Locate the cell with the specified text and output its [x, y] center coordinate. 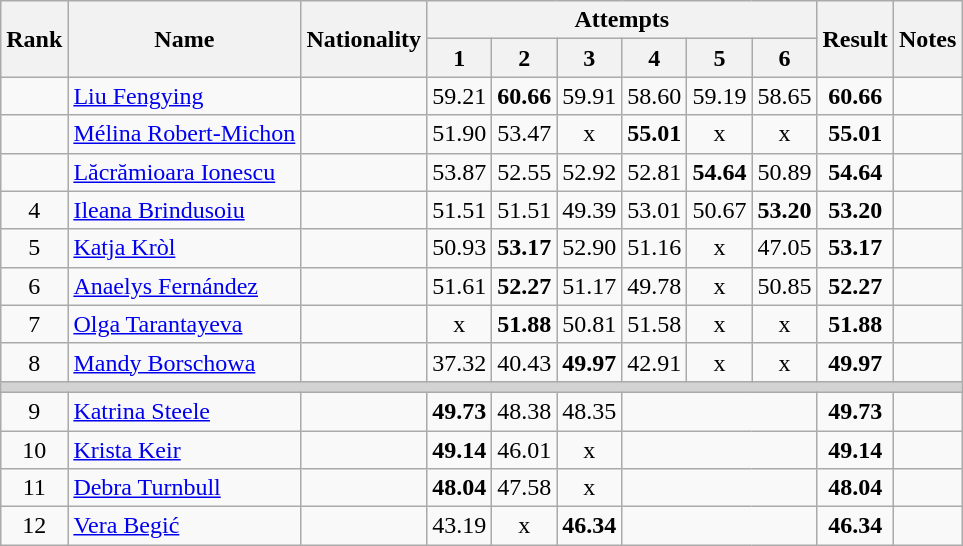
49.39 [590, 210]
50.93 [460, 248]
Katrina Steele [184, 411]
Mandy Borschowa [184, 362]
52.90 [590, 248]
53.01 [654, 210]
3 [590, 58]
Vera Begić [184, 526]
Rank [34, 39]
Katja Kròl [184, 248]
10 [34, 449]
52.92 [590, 172]
50.67 [720, 210]
Nationality [364, 39]
37.32 [460, 362]
43.19 [460, 526]
58.65 [784, 96]
53.47 [524, 134]
2 [524, 58]
51.58 [654, 324]
Ileana Brindusoiu [184, 210]
12 [34, 526]
11 [34, 488]
46.01 [524, 449]
47.58 [524, 488]
Notes [927, 39]
42.91 [654, 362]
49.78 [654, 286]
59.19 [720, 96]
50.89 [784, 172]
8 [34, 362]
Liu Fengying [184, 96]
Name [184, 39]
58.60 [654, 96]
51.90 [460, 134]
59.91 [590, 96]
Lăcrămioara Ionescu [184, 172]
9 [34, 411]
53.87 [460, 172]
50.85 [784, 286]
7 [34, 324]
Attempts [622, 20]
Debra Turnbull [184, 488]
Mélina Robert-Michon [184, 134]
59.21 [460, 96]
52.55 [524, 172]
48.35 [590, 411]
Olga Tarantayeva [184, 324]
51.61 [460, 286]
1 [460, 58]
51.16 [654, 248]
40.43 [524, 362]
50.81 [590, 324]
52.81 [654, 172]
51.17 [590, 286]
Anaelys Fernández [184, 286]
47.05 [784, 248]
Result [855, 39]
48.38 [524, 411]
Krista Keir [184, 449]
